Locate the cell with the specified text and output its (x, y) center coordinate. 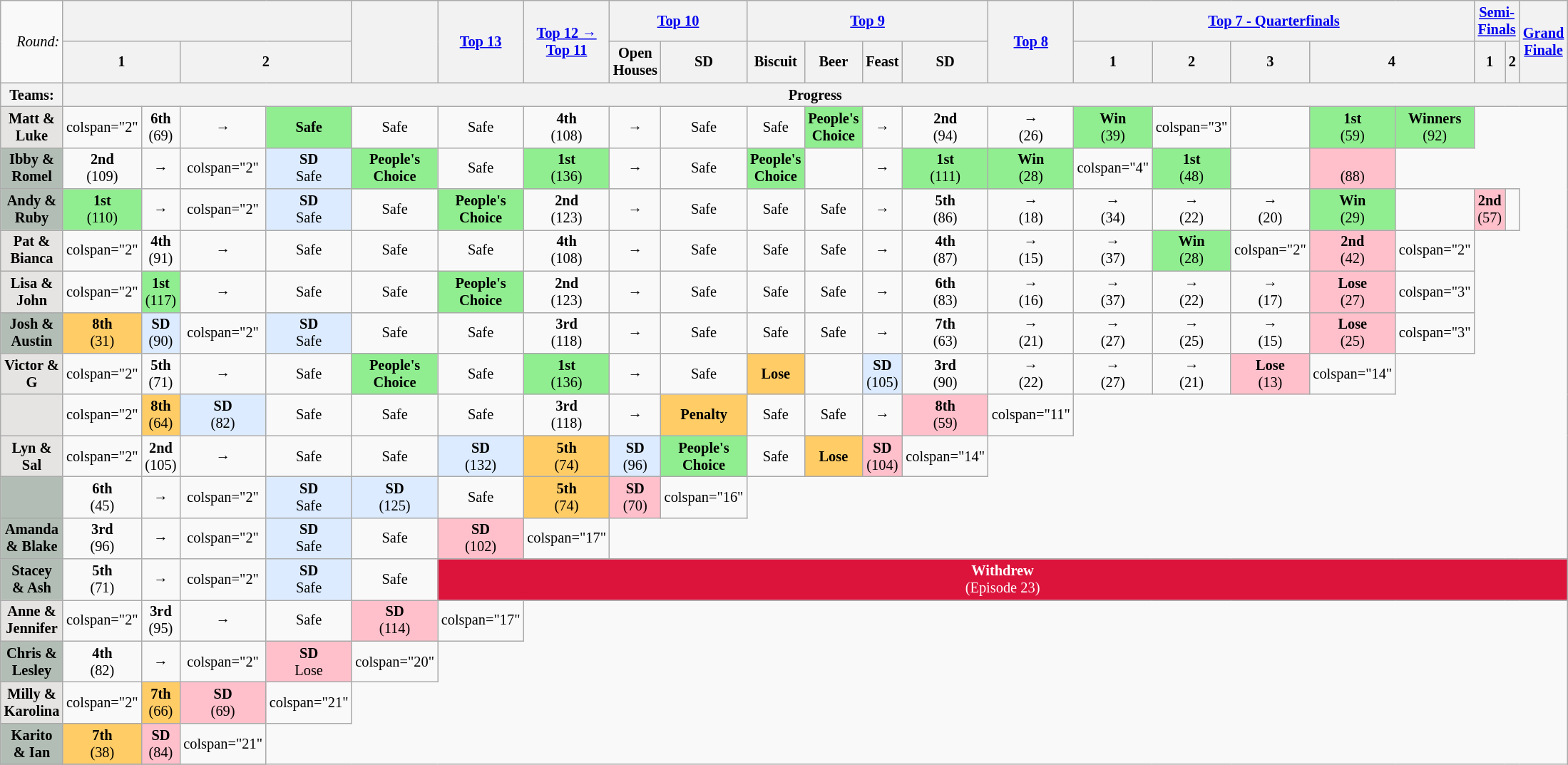
Top 8 (1031, 41)
Andy & Ruby (31, 210)
Biscuit (776, 62)
→ (20) (1270, 210)
colspan="20" (394, 662)
Stacey & Ash (31, 580)
7th(63) (945, 333)
Pat & Bianca (31, 250)
SD(82) (222, 415)
Semi-Finals (1496, 21)
→ (26) (1031, 127)
Open Houses (635, 62)
→ (25) (1192, 333)
Ibby & Romel (31, 168)
6th(45) (102, 497)
2nd(123) (566, 292)
Karito & Ian (31, 744)
Feast (882, 62)
Matt & Luke (31, 127)
Josh & Austin (31, 333)
2nd(57) (1490, 210)
Lose (25) (1353, 333)
SD(84) (161, 744)
Top 7 - Quarterfinals (1274, 21)
SD(69) (222, 702)
→ (17) (1270, 292)
Lisa & John (31, 292)
4th (108) (566, 127)
SD(102) (481, 538)
2nd(109) (102, 168)
SD(105) (882, 374)
7th(38) (102, 744)
Penalty (704, 415)
2nd(42) (1353, 250)
Win(39) (1113, 127)
Teams: (31, 95)
colspan="4" (1113, 168)
→ (16) (1031, 292)
Top 9 (867, 21)
Amanda & Blake (31, 538)
Top 10 (678, 21)
Lose (13) (1270, 374)
7th(66) (161, 702)
4 (1392, 62)
Top 13 (481, 41)
1st(111) (945, 168)
SD(70) (635, 497)
Anne & Jennifer (31, 620)
Beer (833, 62)
SD (96) (635, 456)
Grand Finale (1543, 41)
8th(31) (102, 333)
Withdrew (Episode 23) (1003, 580)
3rd(95) (161, 620)
Milly & Karolina (31, 702)
SD(90) (161, 333)
1st(117) (161, 292)
Win (29) (1353, 210)
1st(48) (1192, 168)
4th(87) (945, 250)
colspan="16" (704, 497)
4th(91) (161, 250)
Lose (27) (1353, 292)
1st(110) (102, 210)
(88) (1353, 168)
3 (1270, 62)
SD(132) (481, 456)
2nd(105) (161, 456)
Lyn & Sal (31, 456)
→ (34) (1113, 210)
2nd(94) (945, 127)
Progress (815, 95)
→ (18) (1031, 210)
2nd (123) (566, 210)
3rd(96) (102, 538)
5th(86) (945, 210)
SD (125) (394, 497)
3rd(90) (945, 374)
8th(64) (161, 415)
4th(108) (566, 250)
colspan="11" (1031, 415)
Round: (31, 41)
8th(59) (945, 415)
6th(69) (161, 127)
Win(28) (1192, 250)
SDLose (309, 662)
4th(82) (102, 662)
Victor & G (31, 374)
6th(83) (945, 292)
1st(59) (1353, 127)
SD(114) (394, 620)
SD(104) (882, 456)
Chris & Lesley (31, 662)
Top 12 → Top 11 (566, 41)
Winners(92) (1435, 127)
Win (28) (1031, 168)
